Output the [X, Y] coordinate of the center of the cell containing the given text.  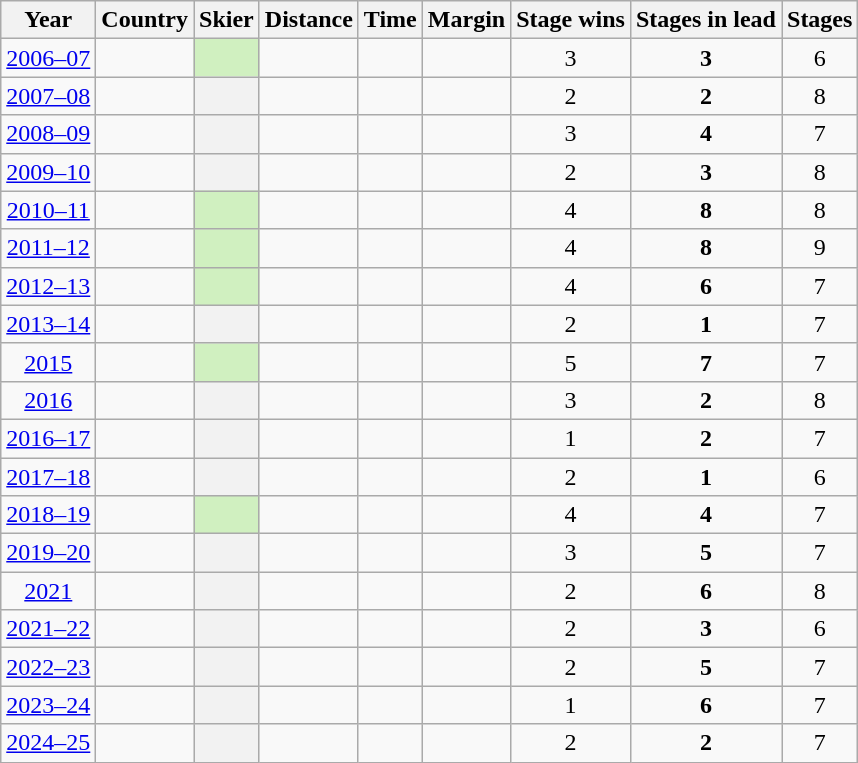
2015 [48, 362]
2021–22 [48, 629]
Country [145, 20]
9 [820, 248]
Time [390, 20]
2022–23 [48, 667]
2008–09 [48, 134]
Stages [820, 20]
2024–25 [48, 743]
2017–18 [48, 477]
2007–08 [48, 96]
2013–14 [48, 324]
2011–12 [48, 248]
2012–13 [48, 286]
2009–10 [48, 172]
2023–24 [48, 705]
2016 [48, 400]
Distance [308, 20]
2019–20 [48, 553]
Margin [466, 20]
Stage wins [571, 20]
2010–11 [48, 210]
Skier [227, 20]
2016–17 [48, 438]
Year [48, 20]
Stages in lead [706, 20]
2006–07 [48, 58]
2018–19 [48, 515]
2021 [48, 591]
